For the text-containing cell, return its midpoint in (X, Y) coordinate format. 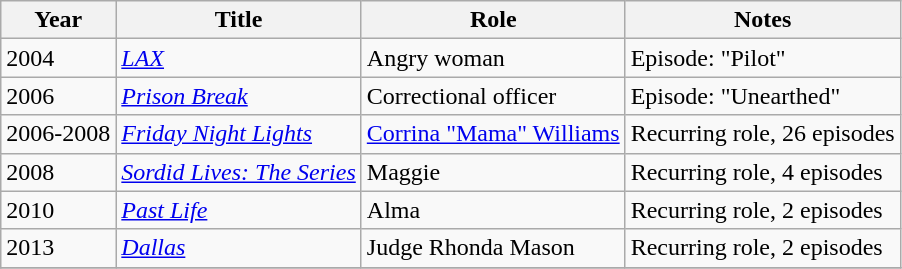
2013 (58, 248)
Past Life (238, 210)
2010 (58, 210)
Maggie (493, 172)
Episode: "Unearthed" (762, 96)
2004 (58, 58)
Judge Rhonda Mason (493, 248)
Title (238, 20)
Angry woman (493, 58)
Notes (762, 20)
Role (493, 20)
Alma (493, 210)
2006 (58, 96)
Episode: "Pilot" (762, 58)
Prison Break (238, 96)
Corrina "Mama" Williams (493, 134)
Year (58, 20)
Recurring role, 26 episodes (762, 134)
2008 (58, 172)
Friday Night Lights (238, 134)
Dallas (238, 248)
Sordid Lives: The Series (238, 172)
Recurring role, 4 episodes (762, 172)
Correctional officer (493, 96)
2006-2008 (58, 134)
LAX (238, 58)
